Find where the given text appears and provide that cell's center as (x, y) coordinate. 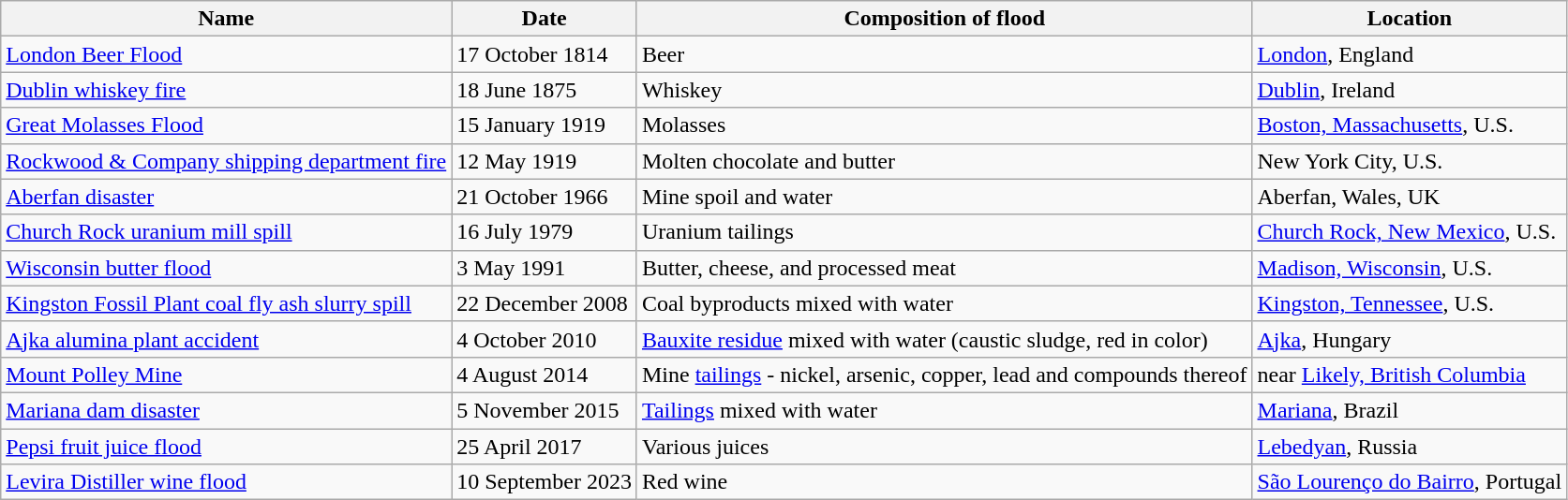
Church Rock uranium mill spill (227, 232)
4 August 2014 (545, 375)
Uranium tailings (945, 232)
Molasses (945, 125)
Various juices (945, 447)
Rockwood & Company shipping department fire (227, 161)
Bauxite residue mixed with water (caustic sludge, red in color) (945, 339)
15 January 1919 (545, 125)
5 November 2015 (545, 410)
Boston, Massachusetts, U.S. (1410, 125)
London, England (1410, 54)
Wisconsin butter flood (227, 268)
Date (545, 19)
Pepsi fruit juice flood (227, 447)
Dublin whiskey fire (227, 90)
Red wine (945, 482)
12 May 1919 (545, 161)
25 April 2017 (545, 447)
10 September 2023 (545, 482)
Levira Distiller wine flood (227, 482)
18 June 1875 (545, 90)
Kingston Fossil Plant coal fly ash slurry spill (227, 303)
Mine spoil and water (945, 197)
Great Molasses Flood (227, 125)
Butter, cheese, and processed meat (945, 268)
17 October 1814 (545, 54)
Name (227, 19)
Molten chocolate and butter (945, 161)
Madison, Wisconsin, U.S. (1410, 268)
Aberfan disaster (227, 197)
Church Rock, New Mexico, U.S. (1410, 232)
21 October 1966 (545, 197)
near Likely, British Columbia (1410, 375)
Coal byproducts mixed with water (945, 303)
Tailings mixed with water (945, 410)
4 October 2010 (545, 339)
São Lourenço do Bairro, Portugal (1410, 482)
Composition of flood (945, 19)
New York City, U.S. (1410, 161)
22 December 2008 (545, 303)
Dublin, Ireland (1410, 90)
Ajka alumina plant accident (227, 339)
London Beer Flood (227, 54)
Mariana dam disaster (227, 410)
Aberfan, Wales, UK (1410, 197)
Ajka, Hungary (1410, 339)
Mariana, Brazil (1410, 410)
Mount Polley Mine (227, 375)
Whiskey (945, 90)
Location (1410, 19)
3 May 1991 (545, 268)
Kingston, Tennessee, U.S. (1410, 303)
Lebedyan, Russia (1410, 447)
16 July 1979 (545, 232)
Mine tailings - nickel, arsenic, copper, lead and compounds thereof (945, 375)
Beer (945, 54)
